For the text-containing cell, return its midpoint in (x, y) coordinate format. 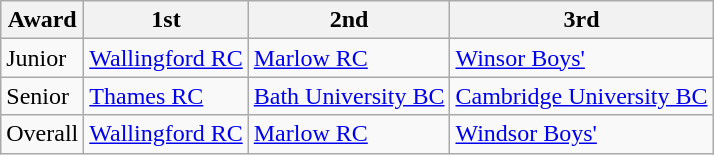
1st (166, 20)
Winsor Boys' (582, 58)
2nd (349, 20)
Overall (42, 134)
Bath University BC (349, 96)
3rd (582, 20)
Cambridge University BC (582, 96)
Junior (42, 58)
Thames RC (166, 96)
Award (42, 20)
Senior (42, 96)
Windsor Boys' (582, 134)
